Return the [x, y] coordinate for the center point of the cell that contains the specified text.  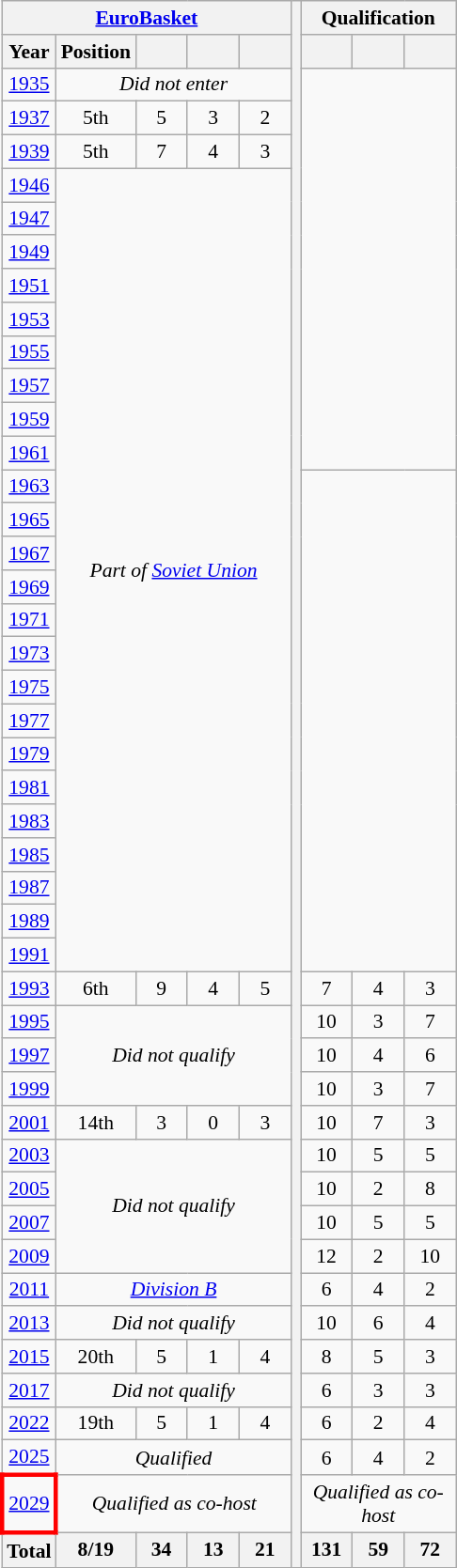
2015 [28, 1357]
1937 [28, 118]
1973 [28, 654]
21 [265, 1550]
1963 [28, 487]
1935 [28, 85]
1983 [28, 821]
1993 [28, 988]
2022 [28, 1423]
1997 [28, 1056]
131 [327, 1550]
1989 [28, 922]
8/19 [96, 1550]
1987 [28, 888]
2001 [28, 1123]
2013 [28, 1324]
2025 [28, 1458]
0 [213, 1123]
Part of Soviet Union [174, 569]
1959 [28, 420]
Qualification [378, 18]
1947 [28, 219]
1951 [28, 286]
1953 [28, 319]
1939 [28, 152]
2005 [28, 1189]
Year [28, 52]
59 [378, 1550]
Division B [174, 1290]
1946 [28, 185]
1955 [28, 352]
72 [431, 1550]
1979 [28, 754]
1991 [28, 955]
12 [327, 1256]
1957 [28, 386]
6th [96, 988]
Qualified [174, 1458]
1969 [28, 587]
20th [96, 1357]
2029 [28, 1503]
1981 [28, 788]
Position [96, 52]
1961 [28, 453]
2017 [28, 1390]
19th [96, 1423]
2003 [28, 1156]
Total [28, 1550]
1967 [28, 553]
1949 [28, 253]
2011 [28, 1290]
13 [213, 1550]
1971 [28, 620]
EuroBasket [147, 18]
1985 [28, 855]
34 [162, 1550]
1975 [28, 688]
1999 [28, 1089]
1965 [28, 520]
1977 [28, 721]
2007 [28, 1223]
14th [96, 1123]
9 [162, 988]
2009 [28, 1256]
Did not enter [174, 85]
1995 [28, 1022]
